Return [x, y] of the center of cell containing provided text 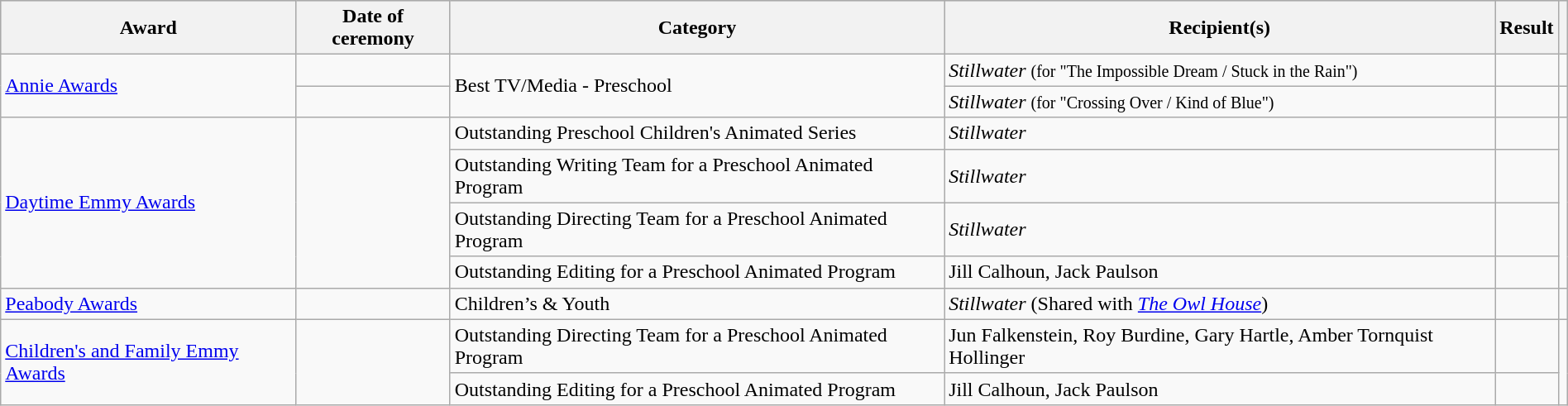
Award [149, 28]
Category [696, 28]
Recipient(s) [1220, 28]
Stillwater (for "The Impossible Dream / Stuck in the Rain") [1220, 70]
Annie Awards [149, 86]
Best TV/Media - Preschool [696, 86]
Outstanding Preschool Children's Animated Series [696, 133]
Result [1527, 28]
Date of ceremony [373, 28]
Children’s & Youth [696, 303]
Stillwater (for "Crossing Over / Kind of Blue") [1220, 102]
Children's and Family Emmy Awards [149, 362]
Jun Falkenstein, Roy Burdine, Gary Hartle, Amber Tornquist Hollinger [1220, 346]
Outstanding Writing Team for a Preschool Animated Program [696, 175]
Peabody Awards [149, 303]
Daytime Emmy Awards [149, 203]
Stillwater (Shared with The Owl House) [1220, 303]
